From the cell containing the given text, extract its center point as (x, y) coordinate. 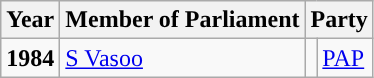
Party (339, 20)
1984 (30, 58)
S Vasoo (182, 58)
PAP (346, 58)
Member of Parliament (182, 20)
Year (30, 20)
